Determine the (X, Y) coordinate at the center of the cell enclosing the given text.  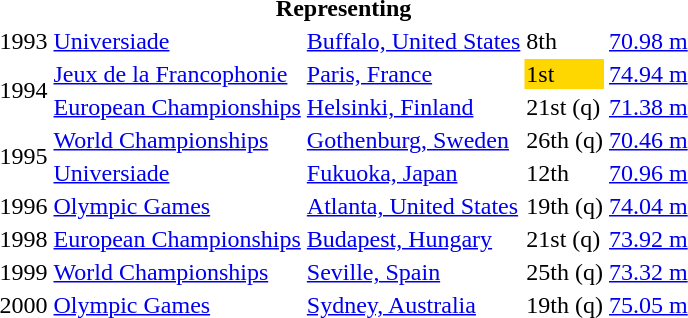
Helsinki, Finland (414, 107)
Olympic Games (177, 206)
8th (565, 41)
Paris, France (414, 74)
25th (q) (565, 272)
Gothenburg, Sweden (414, 140)
26th (q) (565, 140)
Budapest, Hungary (414, 239)
1st (565, 74)
12th (565, 173)
Fukuoka, Japan (414, 173)
Atlanta, United States (414, 206)
Jeux de la Francophonie (177, 74)
Seville, Spain (414, 272)
19th (q) (565, 206)
Buffalo, United States (414, 41)
